Provide the [x, y] coordinate of the cell's center where the given text is located.  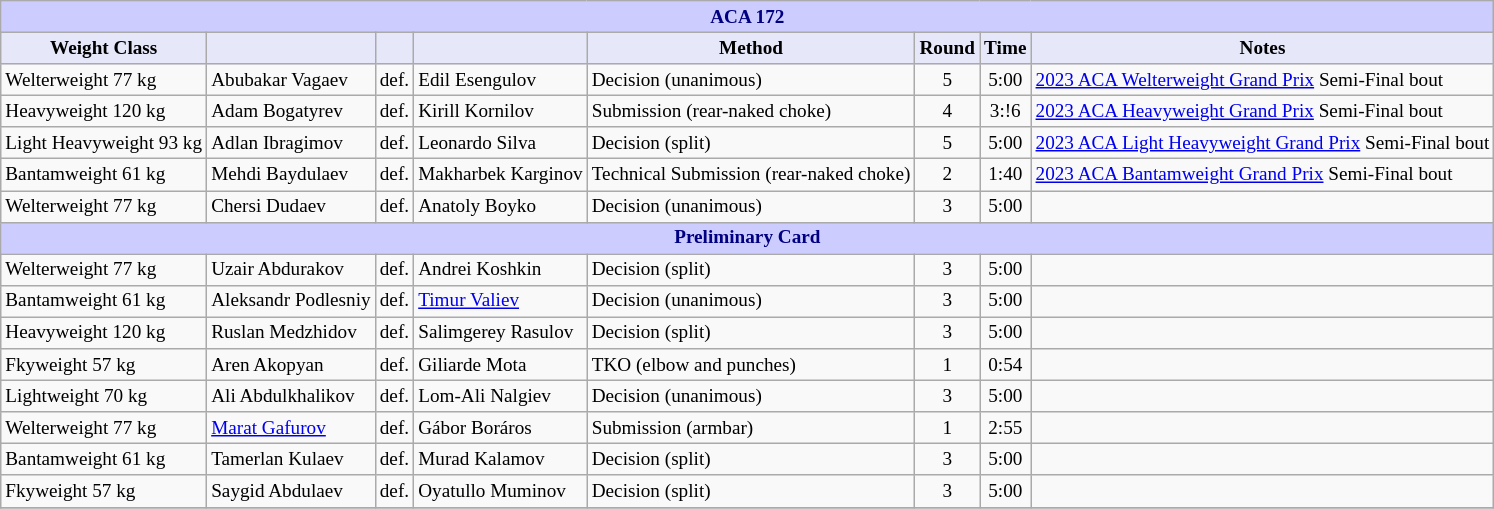
Murad Kalamov [501, 460]
Kirill Kornilov [501, 111]
Chersi Dudaev [292, 206]
1:40 [1006, 175]
Submission (armbar) [751, 428]
Technical Submission (rear-naked choke) [751, 175]
Aleksandr Podlesniy [292, 301]
0:54 [1006, 365]
Mehdi Baydulaev [292, 175]
Timur Valiev [501, 301]
Adlan Ibragimov [292, 143]
Preliminary Card [748, 238]
Saygid Abdulaev [292, 491]
Lightweight 70 kg [104, 396]
Oyatullo Muminov [501, 491]
2 [948, 175]
Makharbek Karginov [501, 175]
Uzair Abdurakov [292, 270]
Anatoly Boyko [501, 206]
Ruslan Medzhidov [292, 333]
Marat Gafurov [292, 428]
Weight Class [104, 48]
Time [1006, 48]
Method [751, 48]
Salimgerey Rasulov [501, 333]
Light Heavyweight 93 kg [104, 143]
2023 ACA Heavyweight Grand Prix Semi-Final bout [1262, 111]
2023 ACA Welterweight Grand Prix Semi-Final bout [1262, 80]
Leonardo Silva [501, 143]
Edil Esengulov [501, 80]
Tamerlan Kulaev [292, 460]
Lom-Ali Nalgiev [501, 396]
4 [948, 111]
Adam Bogatyrev [292, 111]
Notes [1262, 48]
Andrei Koshkin [501, 270]
Submission (rear-naked choke) [751, 111]
Ali Abdulkhalikov [292, 396]
Aren Akopyan [292, 365]
Giliarde Mota [501, 365]
Gábor Boráros [501, 428]
2:55 [1006, 428]
TKO (elbow and punches) [751, 365]
Abubakar Vagaev [292, 80]
2023 ACA Bantamweight Grand Prix Semi-Final bout [1262, 175]
Round [948, 48]
2023 ACA Light Heavyweight Grand Prix Semi-Final bout [1262, 143]
3:!6 [1006, 111]
ACA 172 [748, 17]
